Find where the given text appears and provide that cell's center as [X, Y] coordinate. 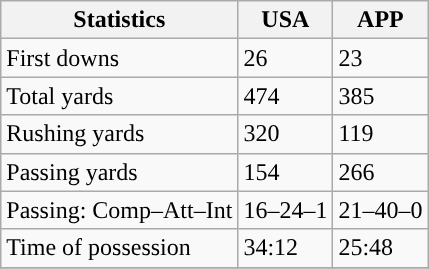
154 [286, 172]
Statistics [120, 20]
First downs [120, 58]
APP [380, 20]
266 [380, 172]
119 [380, 134]
Total yards [120, 96]
474 [286, 96]
320 [286, 134]
Passing yards [120, 172]
26 [286, 58]
Rushing yards [120, 134]
21–40–0 [380, 210]
25:48 [380, 248]
16–24–1 [286, 210]
23 [380, 58]
385 [380, 96]
Passing: Comp–Att–Int [120, 210]
34:12 [286, 248]
USA [286, 20]
Time of possession [120, 248]
